Detect which cell encompasses the target text, then output its (X, Y) center coordinate. 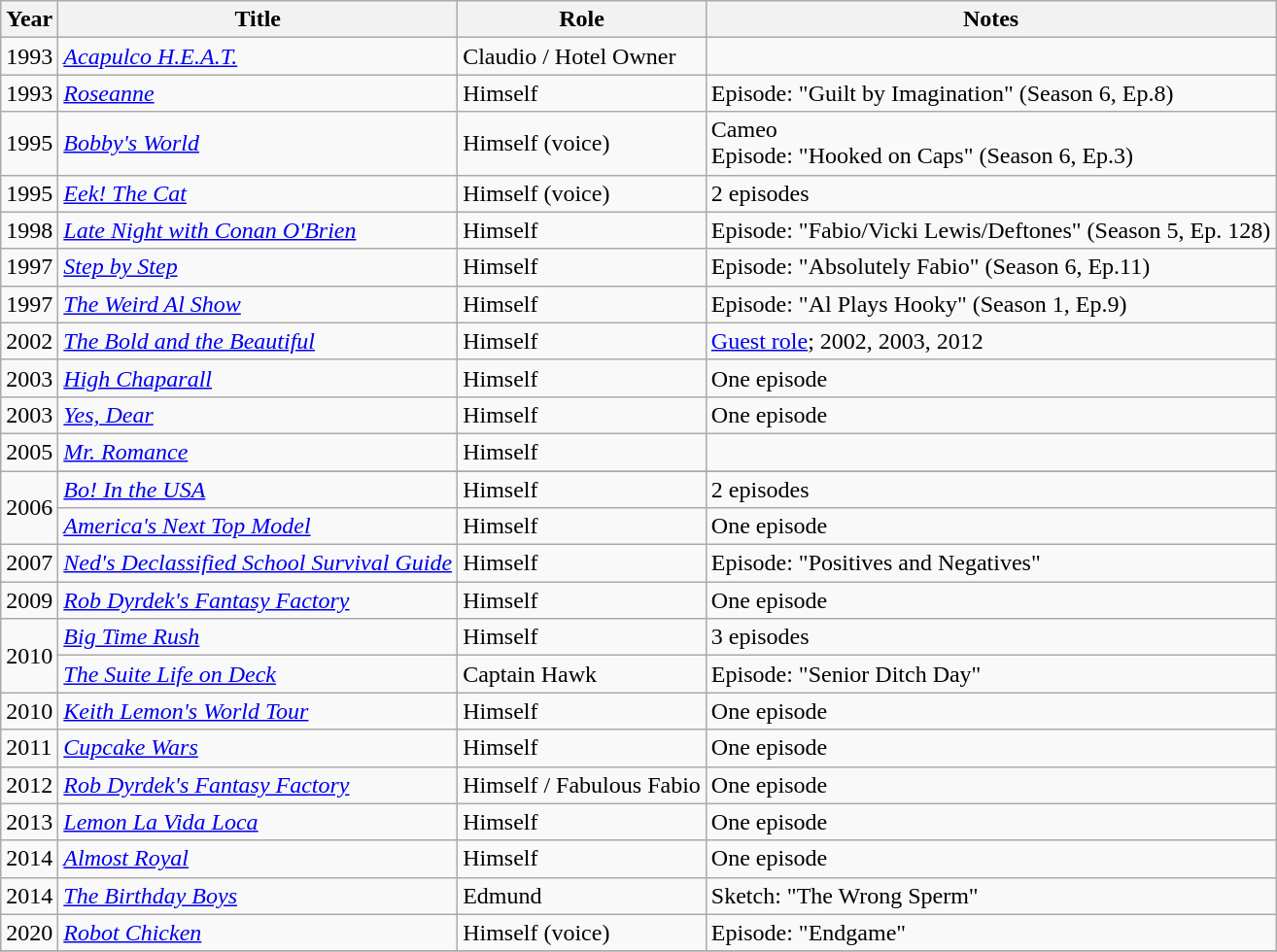
CameoEpisode: "Hooked on Caps" (Season 6, Ep.3) (990, 144)
Title (259, 19)
Episode: "Fabio/Vicki Lewis/Deftones" (Season 5, Ep. 128) (990, 230)
Lemon La Vida Loca (259, 822)
Sketch: "The Wrong Sperm" (990, 896)
Bo! In the USA (259, 489)
The Weird Al Show (259, 304)
2007 (29, 563)
Late Night with Conan O'Brien (259, 230)
Himself / Fabulous Fabio (582, 785)
America's Next Top Model (259, 527)
Claudio / Hotel Owner (582, 56)
2011 (29, 748)
Step by Step (259, 267)
Big Time Rush (259, 637)
The Bold and the Beautiful (259, 341)
2009 (29, 600)
2002 (29, 341)
2005 (29, 452)
Yes, Dear (259, 415)
Eek! The Cat (259, 193)
Mr. Romance (259, 452)
Keith Lemon's World Tour (259, 711)
The Suite Life on Deck (259, 674)
2012 (29, 785)
1998 (29, 230)
3 episodes (990, 637)
Year (29, 19)
Ned's Declassified School Survival Guide (259, 563)
Cupcake Wars (259, 748)
2013 (29, 822)
High Chaparall (259, 378)
Episode: "Endgame" (990, 933)
Episode: "Al Plays Hooky" (Season 1, Ep.9) (990, 304)
Episode: "Positives and Negatives" (990, 563)
Notes (990, 19)
Bobby's World (259, 144)
Episode: "Guilt by Imagination" (Season 6, Ep.8) (990, 93)
Almost Royal (259, 859)
Edmund (582, 896)
Episode: "Absolutely Fabio" (Season 6, Ep.11) (990, 267)
Episode: "Senior Ditch Day" (990, 674)
2006 (29, 507)
Role (582, 19)
Roseanne (259, 93)
Robot Chicken (259, 933)
Captain Hawk (582, 674)
The Birthday Boys (259, 896)
2020 (29, 933)
Acapulco H.E.A.T. (259, 56)
Guest role; 2002, 2003, 2012 (990, 341)
